Detect which cell encompasses the target text, then output its (x, y) center coordinate. 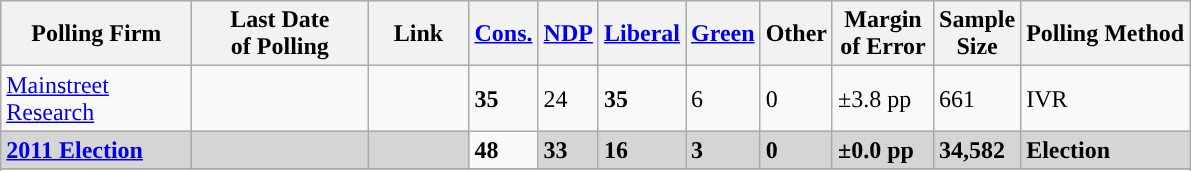
Cons. (504, 34)
SampleSize (978, 34)
24 (568, 98)
2011 Election (96, 150)
661 (978, 98)
34,582 (978, 150)
6 (724, 98)
±0.0 pp (882, 150)
16 (642, 150)
Polling Firm (96, 34)
33 (568, 150)
Liberal (642, 34)
IVR (1106, 98)
Election (1106, 150)
48 (504, 150)
Link (418, 34)
Marginof Error (882, 34)
Last Dateof Polling (280, 34)
Polling Method (1106, 34)
Mainstreet Research (96, 98)
±3.8 pp (882, 98)
NDP (568, 34)
Green (724, 34)
3 (724, 150)
Other (796, 34)
